Return the (x, y) coordinate for the center point of the cell that contains the specified text.  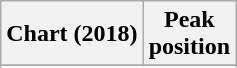
Chart (2018) (72, 34)
Peakposition (189, 34)
